Identify which cell holds the provided text, then report its [x, y] central coordinate. 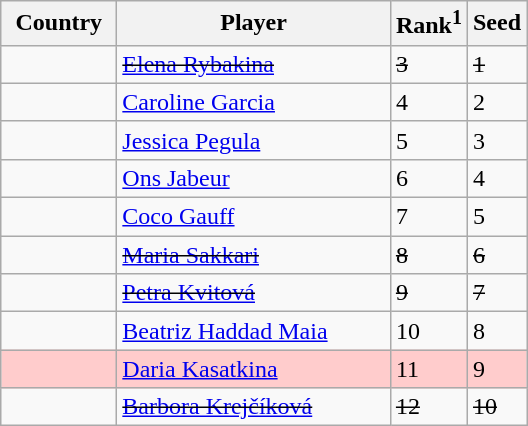
Barbora Krejčíková [254, 407]
Caroline Garcia [254, 102]
Daria Kasatkina [254, 369]
2 [496, 102]
Beatriz Haddad Maia [254, 331]
Maria Sakkari [254, 255]
Ons Jabeur [254, 178]
Rank1 [428, 24]
Coco Gauff [254, 217]
1 [496, 64]
Petra Kvitová [254, 293]
Elena Rybakina [254, 64]
12 [428, 407]
Player [254, 24]
11 [428, 369]
Seed [496, 24]
Jessica Pegula [254, 140]
Country [59, 24]
